Output the (X, Y) coordinate of the center of the cell containing the given text.  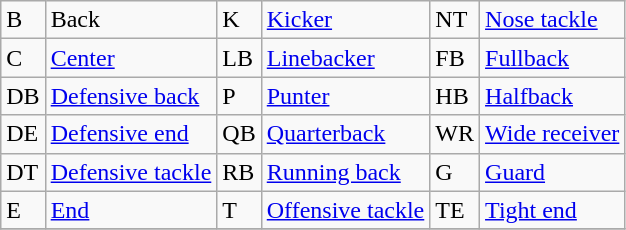
Defensive back (131, 96)
P (239, 96)
QB (239, 134)
Fullback (552, 58)
G (455, 172)
E (23, 210)
Linebacker (346, 58)
C (23, 58)
Guard (552, 172)
FB (455, 58)
T (239, 210)
HB (455, 96)
Nose tackle (552, 20)
RB (239, 172)
DB (23, 96)
Punter (346, 96)
DE (23, 134)
Running back (346, 172)
Defensive tackle (131, 172)
Quarterback (346, 134)
K (239, 20)
TE (455, 210)
Wide receiver (552, 134)
DT (23, 172)
End (131, 210)
Back (131, 20)
Offensive tackle (346, 210)
Tight end (552, 210)
Halfback (552, 96)
WR (455, 134)
B (23, 20)
Defensive end (131, 134)
Kicker (346, 20)
LB (239, 58)
NT (455, 20)
Center (131, 58)
